Find where the given text appears and provide that cell's center as [X, Y] coordinate. 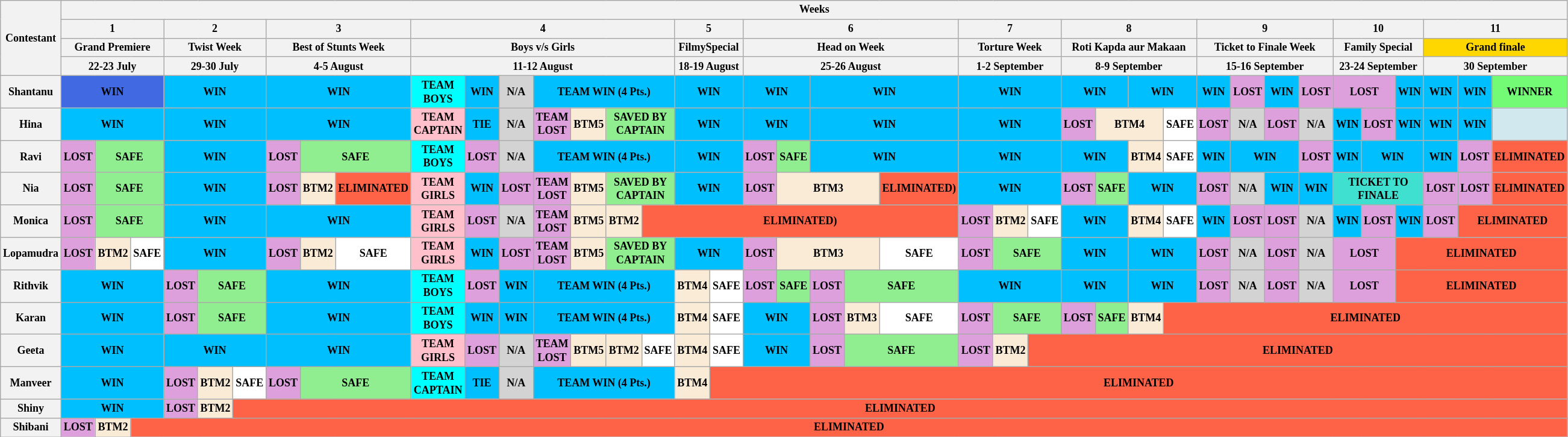
FilmySpecial [708, 47]
4-5 August [339, 66]
4 [542, 29]
Manveer [31, 383]
Family Special [1378, 47]
Twist Week [215, 47]
15-16 September [1265, 66]
Rithvik [31, 286]
10 [1378, 29]
6 [851, 29]
9 [1265, 29]
Roti Kapda aur Makaan [1129, 47]
25-26 August [851, 66]
Head on Week [851, 47]
22-23 July [112, 66]
Weeks [814, 10]
Hina [31, 124]
3 [339, 29]
23-24 September [1378, 66]
Grand finale [1495, 47]
8-9 September [1129, 66]
Monica [31, 221]
Torture Week [1010, 47]
11 [1495, 29]
18-19 August [708, 66]
Lopamudra [31, 254]
2 [215, 29]
7 [1010, 29]
Boys v/s Girls [542, 47]
Ticket to Finale Week [1265, 47]
Shiny [31, 409]
Shantanu [31, 92]
30 September [1495, 66]
Geeta [31, 351]
Ravi [31, 157]
Contestant [31, 39]
Grand Premiere [112, 47]
1 [112, 29]
Shibani [31, 427]
8 [1129, 29]
11-12 August [542, 66]
1-2 September [1010, 66]
Karan [31, 318]
WINNER [1530, 92]
Nia [31, 189]
5 [708, 29]
TICKET TO FINALE [1378, 189]
Best of Stunts Week [339, 47]
29-30 July [215, 66]
